Find where the given text appears and provide that cell's center as [X, Y] coordinate. 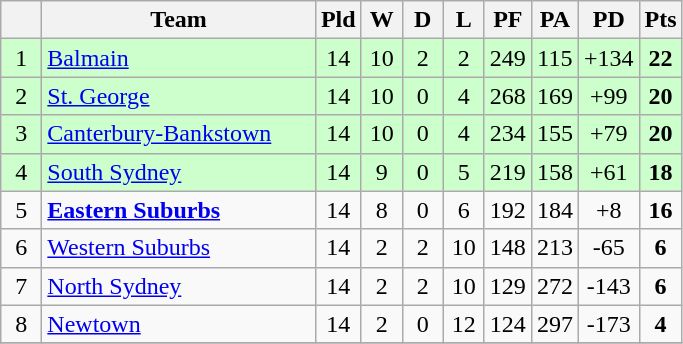
+79 [608, 134]
1 [22, 58]
297 [554, 324]
169 [554, 96]
Balmain [179, 58]
272 [554, 286]
Western Suburbs [179, 248]
PD [608, 20]
+8 [608, 210]
L [464, 20]
124 [508, 324]
268 [508, 96]
+99 [608, 96]
158 [554, 172]
184 [554, 210]
155 [554, 134]
213 [554, 248]
PA [554, 20]
16 [660, 210]
W [382, 20]
D [422, 20]
3 [22, 134]
249 [508, 58]
Eastern Suburbs [179, 210]
St. George [179, 96]
+61 [608, 172]
12 [464, 324]
North Sydney [179, 286]
South Sydney [179, 172]
18 [660, 172]
Pld [338, 20]
148 [508, 248]
115 [554, 58]
-65 [608, 248]
+134 [608, 58]
Canterbury-Bankstown [179, 134]
22 [660, 58]
-143 [608, 286]
192 [508, 210]
Pts [660, 20]
7 [22, 286]
9 [382, 172]
129 [508, 286]
234 [508, 134]
PF [508, 20]
219 [508, 172]
Newtown [179, 324]
Team [179, 20]
-173 [608, 324]
